Locate the cell with the specified text and output its (x, y) center coordinate. 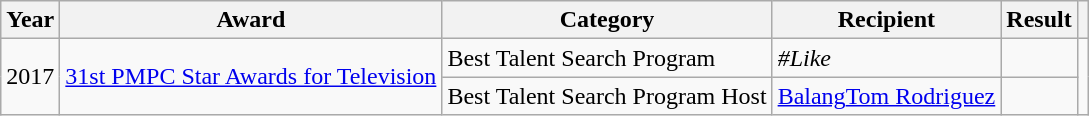
Best Talent Search Program Host (607, 96)
Best Talent Search Program (607, 58)
31st PMPC Star Awards for Television (251, 77)
#Like (886, 58)
Category (607, 20)
BalangTom Rodriguez (886, 96)
Year (30, 20)
2017 (30, 77)
Result (1039, 20)
Award (251, 20)
Recipient (886, 20)
